Capture the cell that displays the provided text and extract its [x, y] central coordinate. 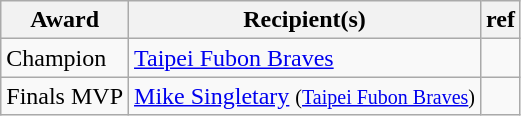
Taipei Fubon Braves [305, 58]
ref [501, 20]
Champion [65, 58]
Recipient(s) [305, 20]
Award [65, 20]
Mike Singletary (Taipei Fubon Braves) [305, 96]
Finals MVP [65, 96]
